From the cell containing the given text, extract its center point as (X, Y) coordinate. 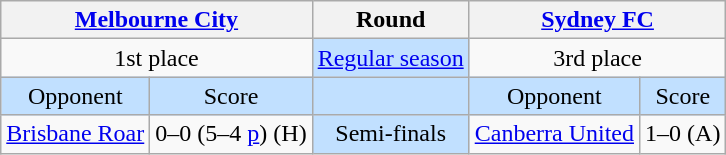
1–0 (A) (683, 134)
Round (390, 20)
1st place (156, 58)
0–0 (5–4 p) (H) (231, 134)
3rd place (598, 58)
Melbourne City (156, 20)
Semi-finals (390, 134)
Sydney FC (598, 20)
Canberra United (554, 134)
Regular season (390, 58)
Brisbane Roar (76, 134)
